Provide the (x, y) coordinate of the cell's center where the given text is located.  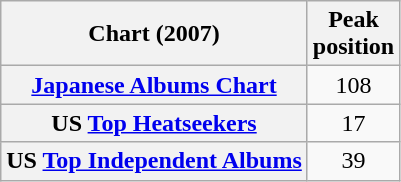
US Top Heatseekers (154, 123)
US Top Independent Albums (154, 161)
Japanese Albums Chart (154, 85)
Peakposition (353, 34)
17 (353, 123)
39 (353, 161)
Chart (2007) (154, 34)
108 (353, 85)
